Identify which cell holds the provided text, then report its (x, y) central coordinate. 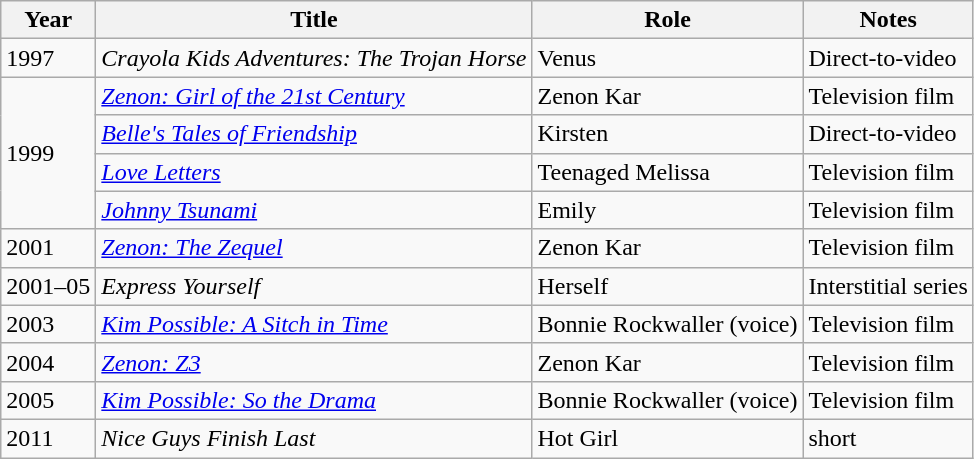
Love Letters (314, 172)
Emily (668, 210)
short (888, 438)
Teenaged Melissa (668, 172)
Herself (668, 286)
Belle's Tales of Friendship (314, 134)
Role (668, 20)
2003 (48, 324)
Crayola Kids Adventures: The Trojan Horse (314, 58)
2005 (48, 400)
1999 (48, 153)
Notes (888, 20)
2001–05 (48, 286)
2004 (48, 362)
Nice Guys Finish Last (314, 438)
Kim Possible: So the Drama (314, 400)
Kim Possible: A Sitch in Time (314, 324)
1997 (48, 58)
2011 (48, 438)
Express Yourself (314, 286)
Zenon: The Zequel (314, 248)
2001 (48, 248)
Johnny Tsunami (314, 210)
Kirsten (668, 134)
Year (48, 20)
Zenon: Z3 (314, 362)
Title (314, 20)
Zenon: Girl of the 21st Century (314, 96)
Interstitial series (888, 286)
Hot Girl (668, 438)
Venus (668, 58)
